Detect which cell encompasses the target text, then output its [x, y] center coordinate. 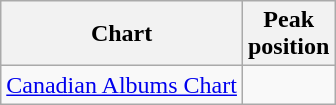
Peakposition [288, 34]
Chart [122, 34]
Canadian Albums Chart [122, 85]
